Search for the cell housing the specified text and yield its (X, Y) center coordinate. 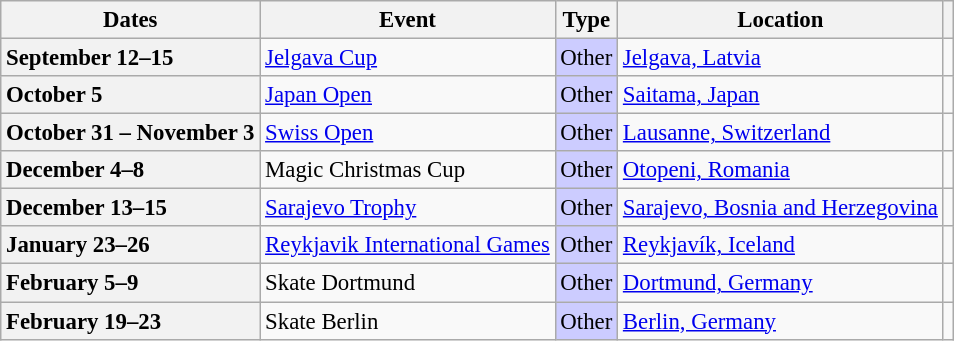
February 5–9 (130, 283)
October 31 – November 3 (130, 133)
Reykjavík, Iceland (781, 245)
Japan Open (408, 95)
Type (586, 20)
Saitama, Japan (781, 95)
Otopeni, Romania (781, 170)
Jelgava Cup (408, 58)
Skate Berlin (408, 321)
Reykjavik International Games (408, 245)
Skate Dortmund (408, 283)
Event (408, 20)
January 23–26 (130, 245)
Magic Christmas Cup (408, 170)
Berlin, Germany (781, 321)
Sarajevo, Bosnia and Herzegovina (781, 208)
Location (781, 20)
December 4–8 (130, 170)
Dates (130, 20)
February 19–23 (130, 321)
October 5 (130, 95)
Dortmund, Germany (781, 283)
Swiss Open (408, 133)
Sarajevo Trophy (408, 208)
Jelgava, Latvia (781, 58)
December 13–15 (130, 208)
Lausanne, Switzerland (781, 133)
September 12–15 (130, 58)
